Scan for the cell matching the given text and deliver its (X, Y) coordinate at center. 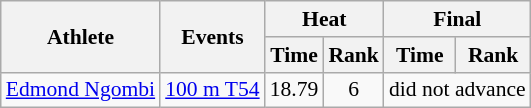
Events (212, 36)
Athlete (80, 36)
Final (458, 19)
100 m T54 (212, 90)
did not advance (458, 90)
6 (354, 90)
18.79 (294, 90)
Edmond Ngombi (80, 90)
Heat (324, 19)
